From the cell containing the given text, extract its center point as (x, y) coordinate. 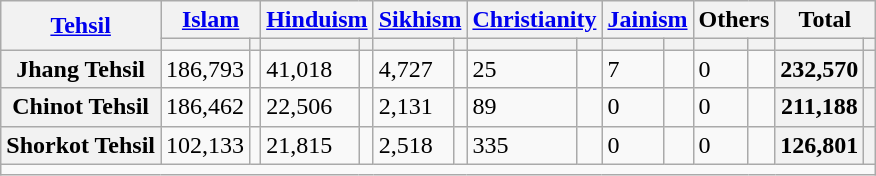
25 (522, 69)
186,462 (206, 107)
Shorkot Tehsil (81, 145)
102,133 (206, 145)
7 (633, 69)
Sikhism (420, 20)
Jainism (648, 20)
4,727 (413, 69)
89 (522, 107)
211,188 (820, 107)
186,793 (206, 69)
Chinot Tehsil (81, 107)
22,506 (310, 107)
126,801 (820, 145)
41,018 (310, 69)
Christianity (534, 20)
Islam (211, 20)
Tehsil (81, 26)
Hinduism (317, 20)
Total (825, 20)
2,131 (413, 107)
21,815 (310, 145)
335 (522, 145)
232,570 (820, 69)
Others (734, 20)
2,518 (413, 145)
Jhang Tehsil (81, 69)
